Provide the [x, y] coordinate of the cell's center where the given text is located.  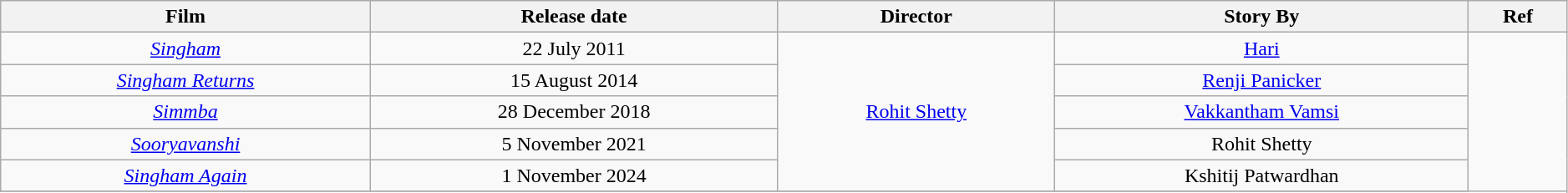
Story By [1261, 17]
Singham Again [185, 175]
Hari [1261, 48]
15 August 2014 [574, 80]
22 July 2011 [574, 48]
Renji Panicker [1261, 80]
Singham [185, 48]
Sooryavanshi [185, 144]
Film [185, 17]
Vakkantham Vamsi [1261, 112]
Ref [1518, 17]
Release date [574, 17]
Singham Returns [185, 80]
5 November 2021 [574, 144]
Simmba [185, 112]
28 December 2018 [574, 112]
1 November 2024 [574, 175]
Kshitij Patwardhan [1261, 175]
Director [916, 17]
